Scan for the cell matching the given text and deliver its (x, y) coordinate at center. 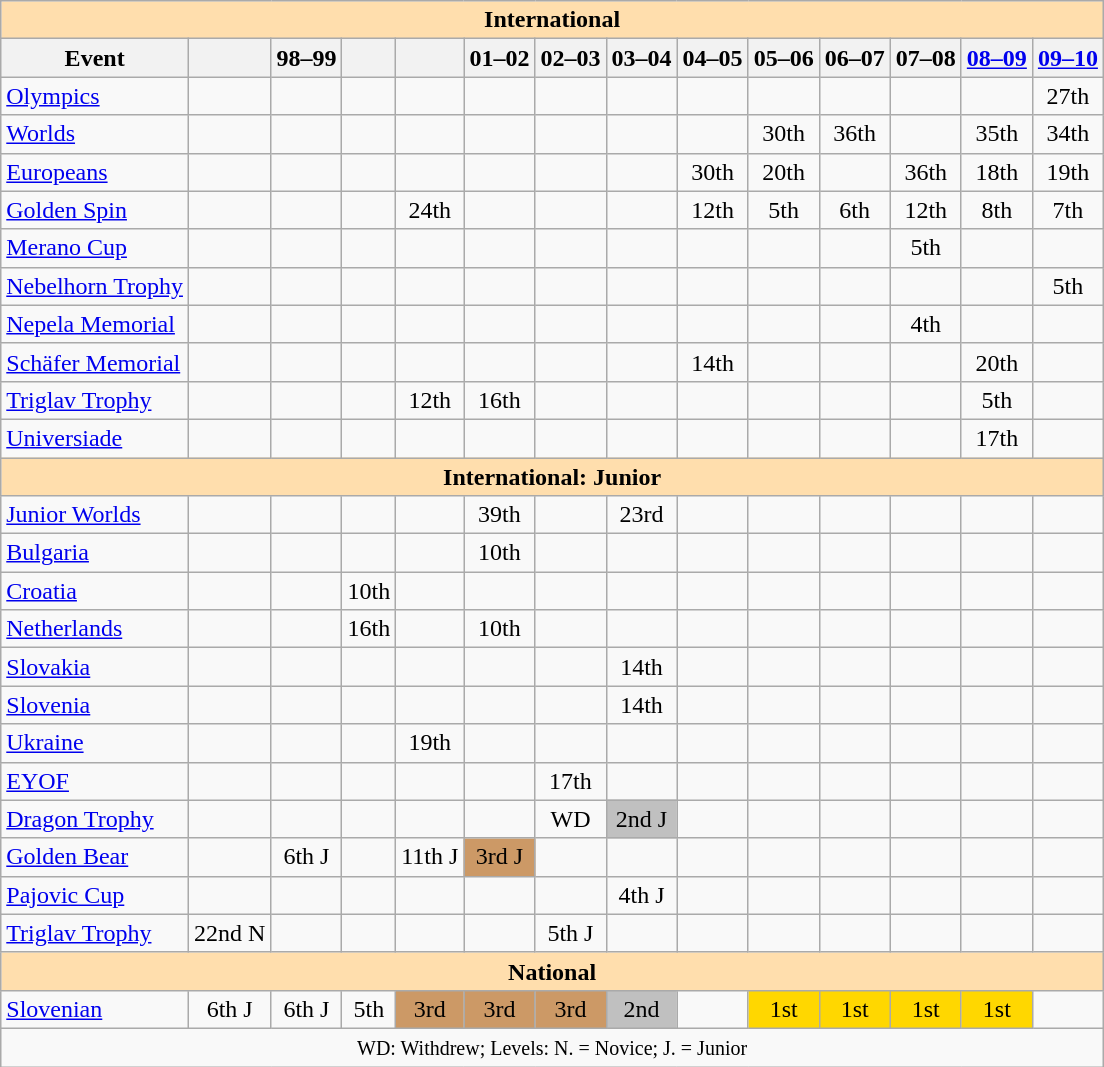
Olympics (95, 96)
06–07 (854, 58)
18th (996, 172)
03–04 (642, 58)
23rd (642, 515)
Slovenian (95, 1009)
01–02 (500, 58)
5th J (570, 933)
Slovakia (95, 667)
EYOF (95, 781)
4th J (642, 895)
02–03 (570, 58)
09–10 (1068, 58)
Nepela Memorial (95, 324)
Golden Bear (95, 857)
Netherlands (95, 629)
Croatia (95, 591)
International: Junior (552, 477)
34th (1068, 134)
WD: Withdrew; Levels: N. = Novice; J. = Junior (552, 1047)
11th J (430, 857)
98–99 (306, 58)
2nd J (642, 819)
22nd N (229, 933)
Event (95, 58)
8th (996, 210)
04–05 (712, 58)
08–09 (996, 58)
27th (1068, 96)
Universiade (95, 438)
Golden Spin (95, 210)
National (552, 971)
24th (430, 210)
05–06 (784, 58)
3rd J (500, 857)
Junior Worlds (95, 515)
Bulgaria (95, 553)
Schäfer Memorial (95, 362)
2nd (642, 1009)
International (552, 20)
39th (500, 515)
07–08 (926, 58)
Ukraine (95, 743)
Pajovic Cup (95, 895)
6th (854, 210)
7th (1068, 210)
Slovenia (95, 705)
Worlds (95, 134)
35th (996, 134)
Merano Cup (95, 248)
Dragon Trophy (95, 819)
Nebelhorn Trophy (95, 286)
4th (926, 324)
Europeans (95, 172)
WD (570, 819)
